Provide the [x, y] coordinate of the cell's center where the given text is located.  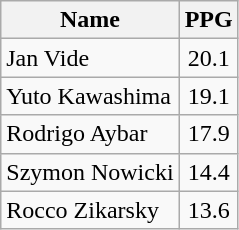
17.9 [208, 134]
Rocco Zikarsky [90, 210]
Yuto Kawashima [90, 96]
PPG [208, 20]
Szymon Nowicki [90, 172]
13.6 [208, 210]
14.4 [208, 172]
20.1 [208, 58]
Jan Vide [90, 58]
Rodrigo Aybar [90, 134]
19.1 [208, 96]
Name [90, 20]
